Extract the (x, y) coordinate from the center of the cell holding the provided text.  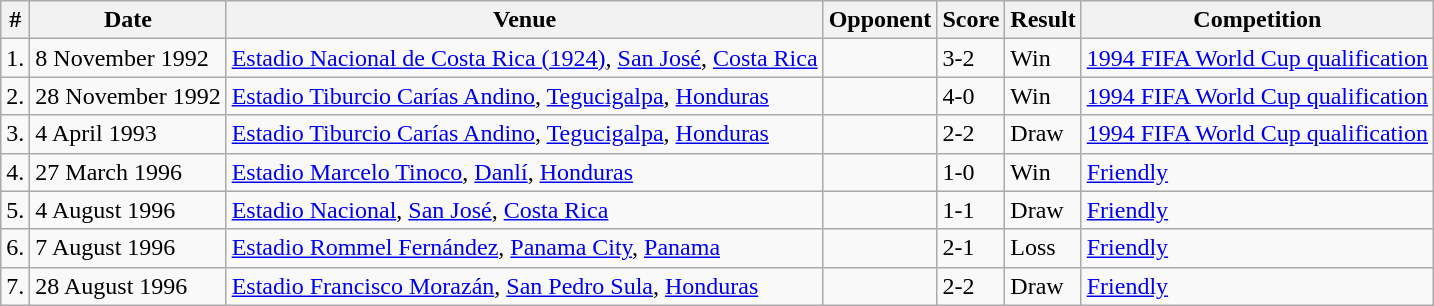
1-1 (971, 210)
Loss (1043, 248)
Estadio Rommel Fernández, Panama City, Panama (524, 248)
28 November 1992 (128, 96)
2. (16, 96)
Estadio Marcelo Tinoco, Danlí, Honduras (524, 172)
1. (16, 58)
6. (16, 248)
Competition (1257, 20)
4 April 1993 (128, 134)
7 August 1996 (128, 248)
4-0 (971, 96)
5. (16, 210)
Result (1043, 20)
27 March 1996 (128, 172)
Estadio Nacional, San José, Costa Rica (524, 210)
# (16, 20)
3-2 (971, 58)
1-0 (971, 172)
4. (16, 172)
4 August 1996 (128, 210)
Date (128, 20)
8 November 1992 (128, 58)
7. (16, 286)
3. (16, 134)
Opponent (880, 20)
Score (971, 20)
2-1 (971, 248)
Venue (524, 20)
Estadio Nacional de Costa Rica (1924), San José, Costa Rica (524, 58)
28 August 1996 (128, 286)
Estadio Francisco Morazán, San Pedro Sula, Honduras (524, 286)
